Find where the given text appears and provide that cell's center as (X, Y) coordinate. 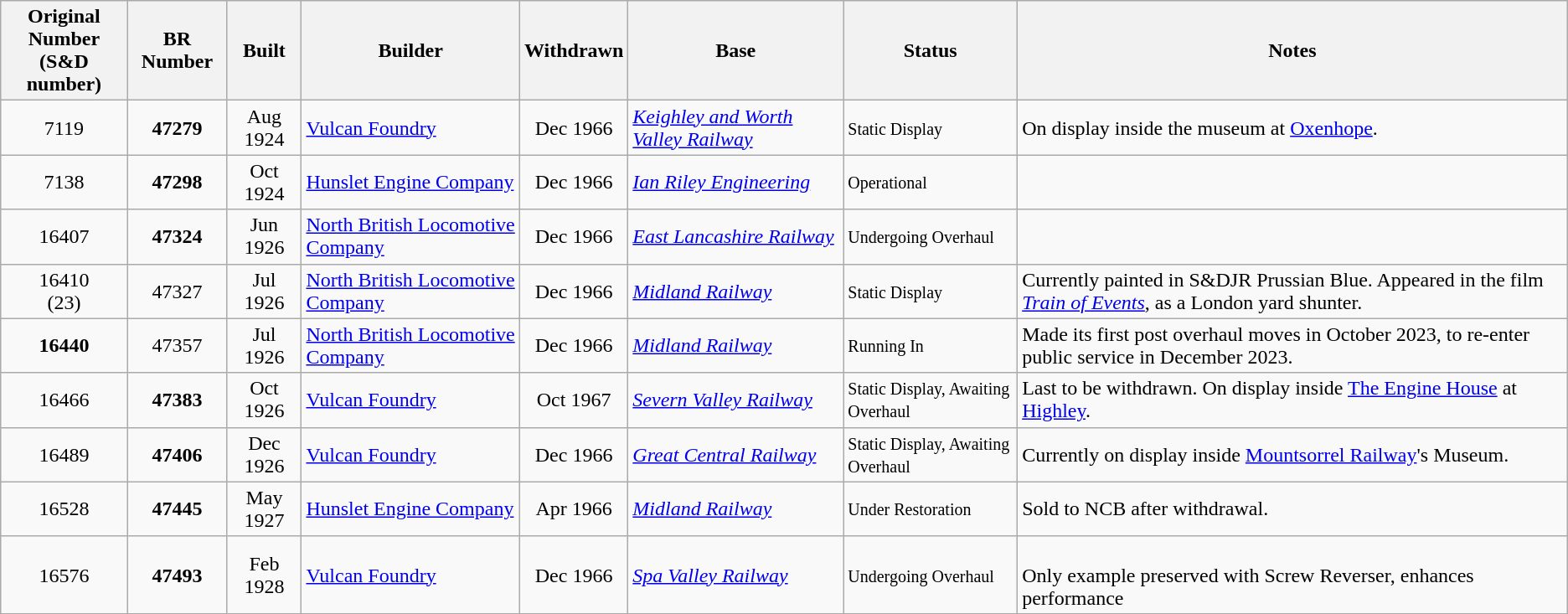
47279 (178, 127)
47445 (178, 509)
47327 (178, 292)
Built (265, 50)
Builder (410, 50)
Great Central Railway (735, 454)
BR Number (178, 50)
7119 (64, 127)
Withdrawn (573, 50)
7138 (64, 183)
Only example preserved with Screw Reverser, enhances performance (1293, 575)
47493 (178, 575)
Running In (931, 345)
Feb 1928 (265, 575)
16440 (64, 345)
Original Number(S&D number) (64, 50)
Under Restoration (931, 509)
47298 (178, 183)
Status (931, 50)
Currently painted in S&DJR Prussian Blue. Appeared in the film Train of Events, as a London yard shunter. (1293, 292)
16410(23) (64, 292)
Sold to NCB after withdrawal. (1293, 509)
16466 (64, 400)
16407 (64, 236)
47357 (178, 345)
47383 (178, 400)
East Lancashire Railway (735, 236)
Oct 1924 (265, 183)
47324 (178, 236)
Spa Valley Railway (735, 575)
Currently on display inside Mountsorrel Railway's Museum. (1293, 454)
Last to be withdrawn. On display inside The Engine House at Highley. (1293, 400)
Jun 1926 (265, 236)
Apr 1966 (573, 509)
47406 (178, 454)
Oct 1967 (573, 400)
Notes (1293, 50)
16489 (64, 454)
Dec 1926 (265, 454)
Base (735, 50)
Oct 1926 (265, 400)
Made its first post overhaul moves in October 2023, to re-enter public service in December 2023. (1293, 345)
Ian Riley Engineering (735, 183)
On display inside the museum at Oxenhope. (1293, 127)
Keighley and Worth Valley Railway (735, 127)
May 1927 (265, 509)
Operational (931, 183)
16576 (64, 575)
16528 (64, 509)
Aug 1924 (265, 127)
Severn Valley Railway (735, 400)
